Output the (x, y) coordinate of the center of the cell containing the given text.  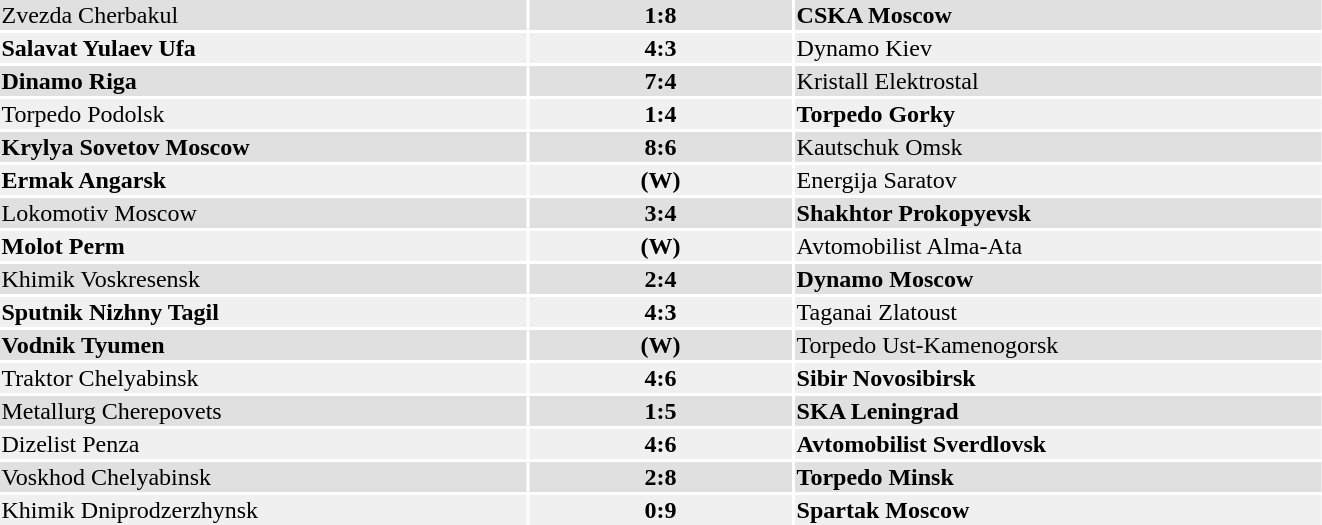
Torpedo Gorky (1058, 114)
Khimik Dniprodzerzhynsk (263, 510)
Energija Saratov (1058, 180)
Dinamo Riga (263, 81)
Spartak Moscow (1058, 510)
Traktor Chelyabinsk (263, 378)
1:8 (660, 15)
Kristall Elektrostal (1058, 81)
Salavat Yulaev Ufa (263, 48)
Ermak Angarsk (263, 180)
3:4 (660, 213)
Dynamo Kiev (1058, 48)
1:4 (660, 114)
Lokomotiv Moscow (263, 213)
Dizelist Penza (263, 444)
1:5 (660, 411)
Torpedo Minsk (1058, 477)
Torpedo Podolsk (263, 114)
Avtomobilist Alma-Ata (1058, 246)
Metallurg Cherepovets (263, 411)
Taganai Zlatoust (1058, 312)
8:6 (660, 147)
Voskhod Chelyabinsk (263, 477)
Dynamo Moscow (1058, 279)
Molot Perm (263, 246)
Khimik Voskresensk (263, 279)
Zvezda Cherbakul (263, 15)
Krylya Sovetov Moscow (263, 147)
CSKA Moscow (1058, 15)
Shakhtor Prokopyevsk (1058, 213)
7:4 (660, 81)
Sibir Novosibirsk (1058, 378)
2:4 (660, 279)
Torpedo Ust-Kamenogorsk (1058, 345)
2:8 (660, 477)
Avtomobilist Sverdlovsk (1058, 444)
SKA Leningrad (1058, 411)
Kautschuk Omsk (1058, 147)
Sputnik Nizhny Tagil (263, 312)
Vodnik Tyumen (263, 345)
0:9 (660, 510)
